Detect which cell encompasses the target text, then output its [x, y] center coordinate. 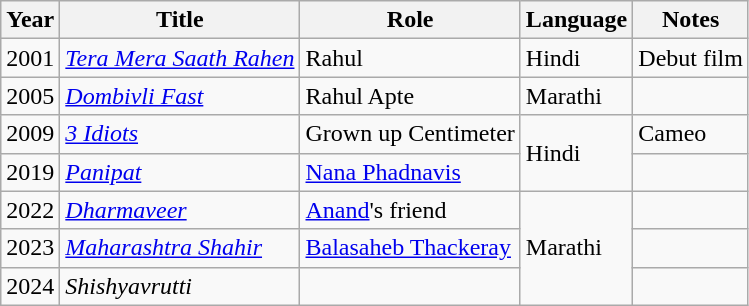
Notes [691, 20]
Title [180, 20]
Rahul Apte [410, 96]
2023 [30, 248]
Dharmaveer [180, 210]
2024 [30, 286]
Nana Phadnavis [410, 172]
3 Idiots [180, 134]
Rahul [410, 58]
2009 [30, 134]
Panipat [180, 172]
Anand's friend [410, 210]
Year [30, 20]
Maharashtra Shahir [180, 248]
Dombivli Fast [180, 96]
2019 [30, 172]
Grown up Centimeter [410, 134]
Language [576, 20]
Shishyavrutti [180, 286]
Role [410, 20]
Balasaheb Thackeray [410, 248]
Cameo [691, 134]
2001 [30, 58]
2022 [30, 210]
2005 [30, 96]
Tera Mera Saath Rahen [180, 58]
Debut film [691, 58]
